Pinpoint the cell where the given text exists, returning its (x, y) midpoint coordinate. 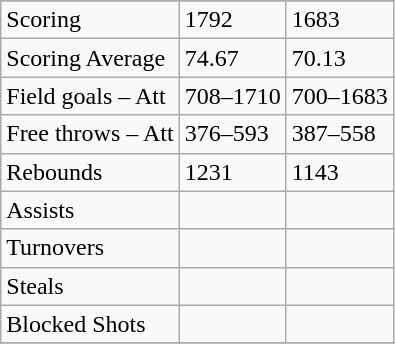
Rebounds (90, 172)
70.13 (340, 58)
700–1683 (340, 96)
Blocked Shots (90, 324)
1792 (232, 20)
Scoring (90, 20)
Steals (90, 286)
376–593 (232, 134)
74.67 (232, 58)
708–1710 (232, 96)
1231 (232, 172)
Free throws – Att (90, 134)
1143 (340, 172)
Field goals – Att (90, 96)
387–558 (340, 134)
1683 (340, 20)
Turnovers (90, 248)
Assists (90, 210)
Scoring Average (90, 58)
